Determine the [x, y] coordinate at the center of the cell enclosing the given text.  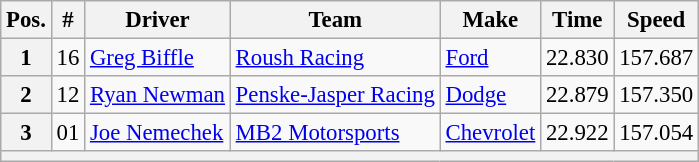
01 [68, 133]
Speed [656, 20]
Make [490, 20]
Driver [158, 20]
Pos. [26, 20]
Penske-Jasper Racing [335, 95]
Dodge [490, 95]
Ford [490, 58]
1 [26, 58]
157.687 [656, 58]
22.830 [578, 58]
Chevrolet [490, 133]
MB2 Motorsports [335, 133]
2 [26, 95]
Ryan Newman [158, 95]
Greg Biffle [158, 58]
157.054 [656, 133]
Joe Nemechek [158, 133]
22.922 [578, 133]
# [68, 20]
157.350 [656, 95]
Team [335, 20]
16 [68, 58]
Roush Racing [335, 58]
22.879 [578, 95]
Time [578, 20]
3 [26, 133]
12 [68, 95]
